Provide the (x, y) coordinate of the cell's center where the given text is located.  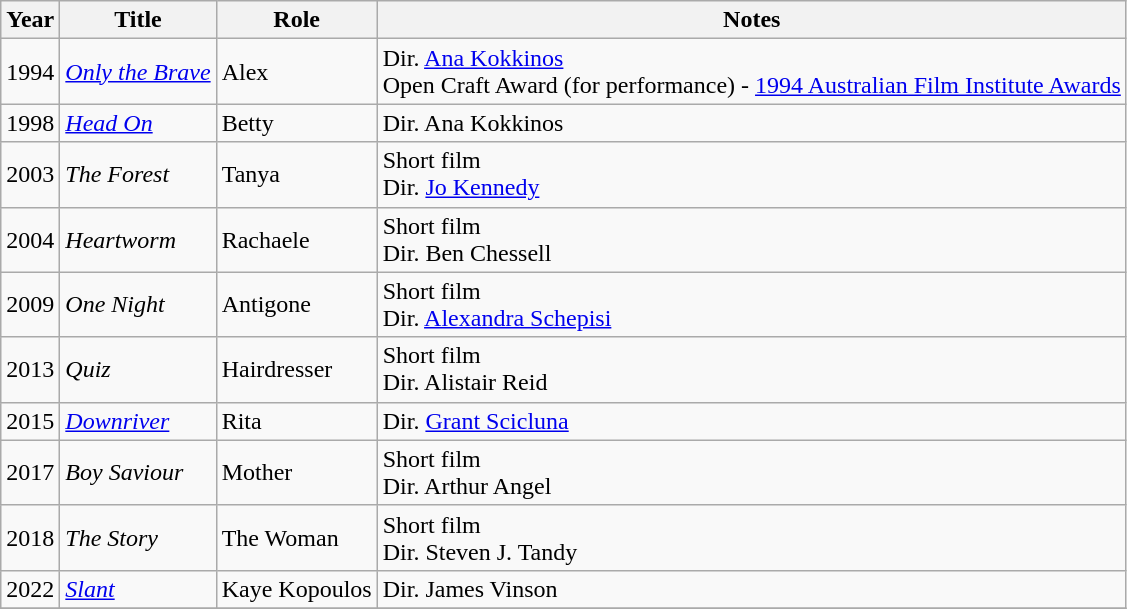
2003 (30, 174)
Only the Brave (138, 72)
Head On (138, 123)
Year (30, 20)
Dir. James Vinson (752, 589)
2004 (30, 240)
Short filmDir. Steven J. Tandy (752, 538)
1994 (30, 72)
Short filmDir. Alistair Reid (752, 370)
Dir. Grant Scicluna (752, 421)
Hairdresser (296, 370)
Boy Saviour (138, 472)
Quiz (138, 370)
Tanya (296, 174)
2022 (30, 589)
The Story (138, 538)
The Woman (296, 538)
Short filmDir. Jo Kennedy (752, 174)
Betty (296, 123)
Antigone (296, 304)
Title (138, 20)
Short filmDir. Alexandra Schepisi (752, 304)
Dir. Ana KokkinosOpen Craft Award (for performance) - 1994 Australian Film Institute Awards (752, 72)
One Night (138, 304)
Downriver (138, 421)
Rachaele (296, 240)
Slant (138, 589)
Role (296, 20)
Short filmDir. Ben Chessell (752, 240)
Notes (752, 20)
Rita (296, 421)
2013 (30, 370)
Short filmDir. Arthur Angel (752, 472)
2015 (30, 421)
Alex (296, 72)
2018 (30, 538)
Mother (296, 472)
2017 (30, 472)
The Forest (138, 174)
2009 (30, 304)
Dir. Ana Kokkinos (752, 123)
Heartworm (138, 240)
Kaye Kopoulos (296, 589)
1998 (30, 123)
